Provide the (x, y) coordinate of the cell's center where the given text is located.  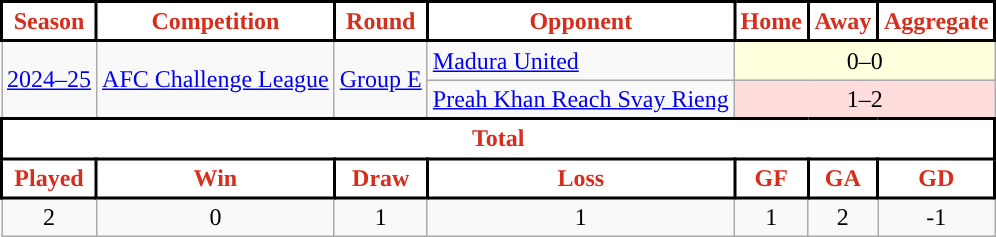
GF (771, 178)
Season (50, 22)
0 (216, 218)
Round (380, 22)
Draw (380, 178)
GD (936, 178)
Loss (580, 178)
GA (842, 178)
Total (499, 139)
Competition (216, 22)
Away (842, 22)
AFC Challenge League (216, 80)
Win (216, 178)
0–0 (864, 60)
Madura United (580, 60)
Home (771, 22)
Opponent (580, 22)
Aggregate (936, 22)
Group E (380, 80)
-1 (936, 218)
Preah Khan Reach Svay Rieng (580, 100)
2024–25 (50, 80)
1–2 (864, 100)
Played (50, 178)
